Pinpoint the cell where the given text exists, returning its (X, Y) midpoint coordinate. 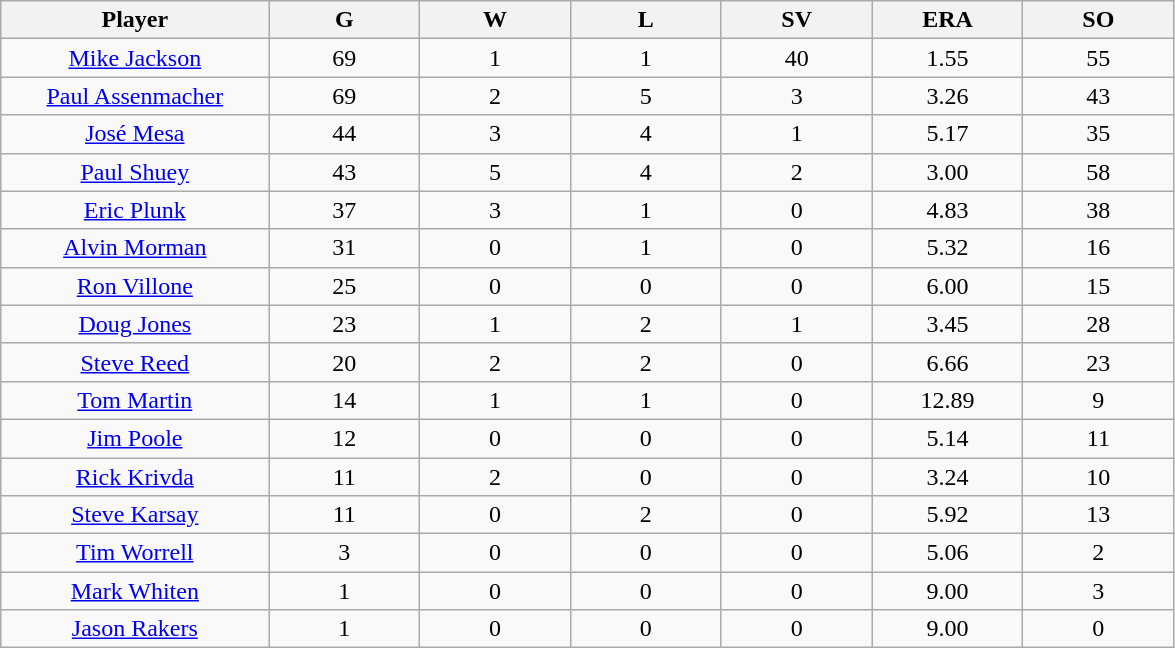
Rick Krivda (135, 477)
Player (135, 20)
12.89 (948, 400)
4.83 (948, 210)
Mike Jackson (135, 58)
31 (344, 248)
Mark Whiten (135, 591)
L (646, 20)
Jim Poole (135, 438)
3.45 (948, 324)
37 (344, 210)
28 (1098, 324)
14 (344, 400)
16 (1098, 248)
38 (1098, 210)
Eric Plunk (135, 210)
José Mesa (135, 134)
3.00 (948, 172)
Jason Rakers (135, 629)
ERA (948, 20)
1.55 (948, 58)
40 (796, 58)
35 (1098, 134)
3.26 (948, 96)
Alvin Morman (135, 248)
Tim Worrell (135, 553)
25 (344, 286)
9 (1098, 400)
6.66 (948, 362)
44 (344, 134)
Ron Villone (135, 286)
58 (1098, 172)
W (496, 20)
SV (796, 20)
Doug Jones (135, 324)
Paul Shuey (135, 172)
5.14 (948, 438)
55 (1098, 58)
5.92 (948, 515)
G (344, 20)
15 (1098, 286)
Paul Assenmacher (135, 96)
20 (344, 362)
Tom Martin (135, 400)
6.00 (948, 286)
12 (344, 438)
5.32 (948, 248)
3.24 (948, 477)
Steve Karsay (135, 515)
10 (1098, 477)
5.06 (948, 553)
13 (1098, 515)
5.17 (948, 134)
SO (1098, 20)
Steve Reed (135, 362)
